Identify which cell holds the provided text, then report its (X, Y) central coordinate. 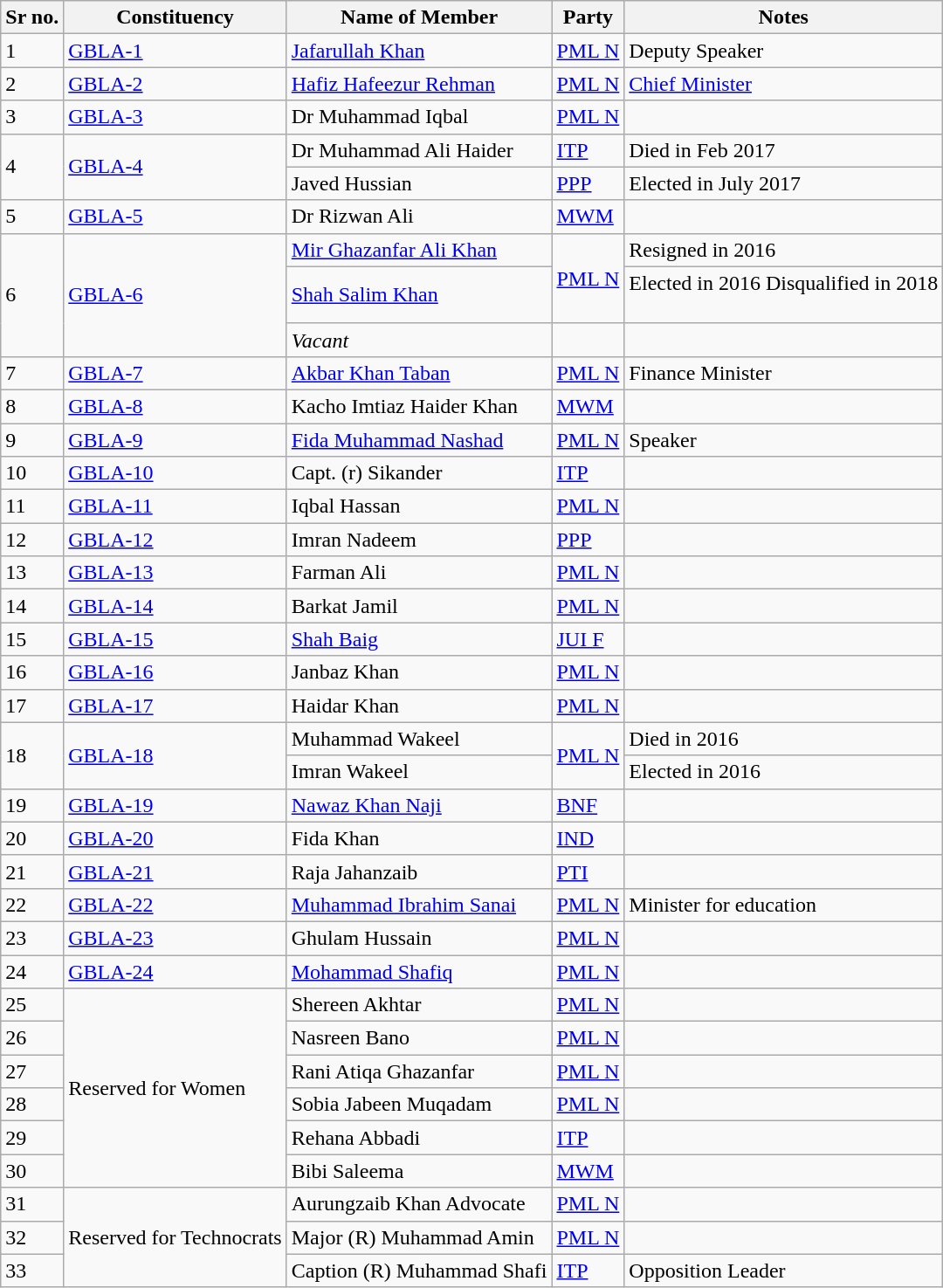
Name of Member (419, 17)
Nasreen Bano (419, 1038)
Fida Khan (419, 838)
Capt. (r) Sikander (419, 473)
21 (32, 871)
IND (589, 838)
11 (32, 506)
Farman Ali (419, 573)
Shah Baig (419, 639)
Minister for education (784, 905)
20 (32, 838)
25 (32, 1005)
Vacant (419, 340)
Rani Atiqa Ghazanfar (419, 1071)
Rehana Abbadi (419, 1138)
10 (32, 473)
2 (32, 84)
7 (32, 373)
15 (32, 639)
24 (32, 972)
Imran Wakeel (419, 772)
13 (32, 573)
18 (32, 755)
Fida Muhammad Nashad (419, 439)
Bibi Saleema (419, 1171)
32 (32, 1237)
Haidar Khan (419, 706)
Dr Muhammad Iqbal (419, 117)
GBLA-24 (176, 972)
Shereen Akhtar (419, 1005)
GBLA-10 (176, 473)
5 (32, 217)
Jafarullah Khan (419, 51)
GBLA-20 (176, 838)
Hafiz Hafeezur Rehman (419, 84)
Died in Feb 2017 (784, 150)
GBLA-16 (176, 672)
Died in 2016 (784, 739)
BNF (589, 805)
4 (32, 167)
Shah Salim Khan (419, 295)
GBLA-23 (176, 938)
14 (32, 606)
Finance Minister (784, 373)
GBLA-13 (176, 573)
Dr Rizwan Ali (419, 217)
Imran Nadeem (419, 540)
GBLA-14 (176, 606)
3 (32, 117)
Muhammad Ibrahim Sanai (419, 905)
8 (32, 406)
Major (R) Muhammad Amin (419, 1237)
Nawaz Khan Naji (419, 805)
Deputy Speaker (784, 51)
22 (32, 905)
Aurungzaib Khan Advocate (419, 1204)
GBLA-6 (176, 295)
Barkat Jamil (419, 606)
29 (32, 1138)
Sr no. (32, 17)
Raja Jahanzaib (419, 871)
Reserved for Technocrats (176, 1237)
30 (32, 1171)
JUI F (589, 639)
GBLA-9 (176, 439)
33 (32, 1271)
GBLA-1 (176, 51)
Ghulam Hussain (419, 938)
GBLA-17 (176, 706)
GBLA-5 (176, 217)
GBLA-2 (176, 84)
Javed Hussian (419, 183)
Opposition Leader (784, 1271)
Party (589, 17)
Caption (R) Muhammad Shafi (419, 1271)
Constituency (176, 17)
27 (32, 1071)
Elected in July 2017 (784, 183)
6 (32, 295)
Muhammad Wakeel (419, 739)
GBLA-7 (176, 373)
Elected in 2016 (784, 772)
GBLA-18 (176, 755)
28 (32, 1105)
Chief Minister (784, 84)
Sobia Jabeen Muqadam (419, 1105)
16 (32, 672)
Resigned in 2016 (784, 250)
Iqbal Hassan (419, 506)
26 (32, 1038)
Akbar Khan Taban (419, 373)
GBLA-4 (176, 167)
GBLA-11 (176, 506)
GBLA-15 (176, 639)
Mohammad Shafiq (419, 972)
Janbaz Khan (419, 672)
19 (32, 805)
23 (32, 938)
GBLA-19 (176, 805)
Reserved for Women (176, 1088)
PTI (589, 871)
GBLA-3 (176, 117)
GBLA-12 (176, 540)
Mir Ghazanfar Ali Khan (419, 250)
31 (32, 1204)
Elected in 2016 Disqualified in 2018 (784, 295)
Notes (784, 17)
9 (32, 439)
17 (32, 706)
Kacho Imtiaz Haider Khan (419, 406)
GBLA-22 (176, 905)
GBLA-21 (176, 871)
1 (32, 51)
Speaker (784, 439)
12 (32, 540)
Dr Muhammad Ali Haider (419, 150)
GBLA-8 (176, 406)
